From the cell containing the given text, extract its center point as (X, Y) coordinate. 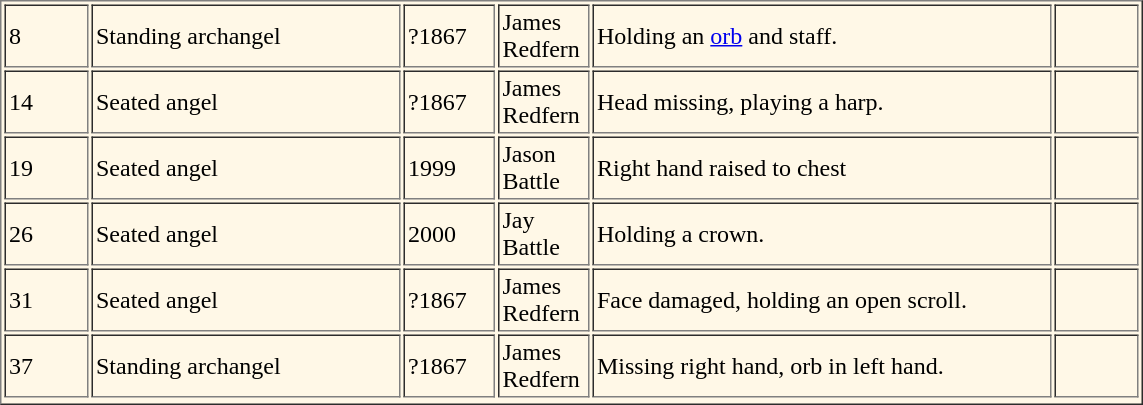
14 (46, 102)
Right hand raised to chest (822, 168)
8 (46, 36)
Missing right hand, orb in left hand. (822, 366)
Jason Battle (544, 168)
2000 (450, 234)
26 (46, 234)
Holding an orb and staff. (822, 36)
31 (46, 300)
Jay Battle (544, 234)
37 (46, 366)
Head missing, playing a harp. (822, 102)
1999 (450, 168)
19 (46, 168)
Holding a crown. (822, 234)
Face damaged, holding an open scroll. (822, 300)
